Capture the cell that displays the provided text and extract its (x, y) central coordinate. 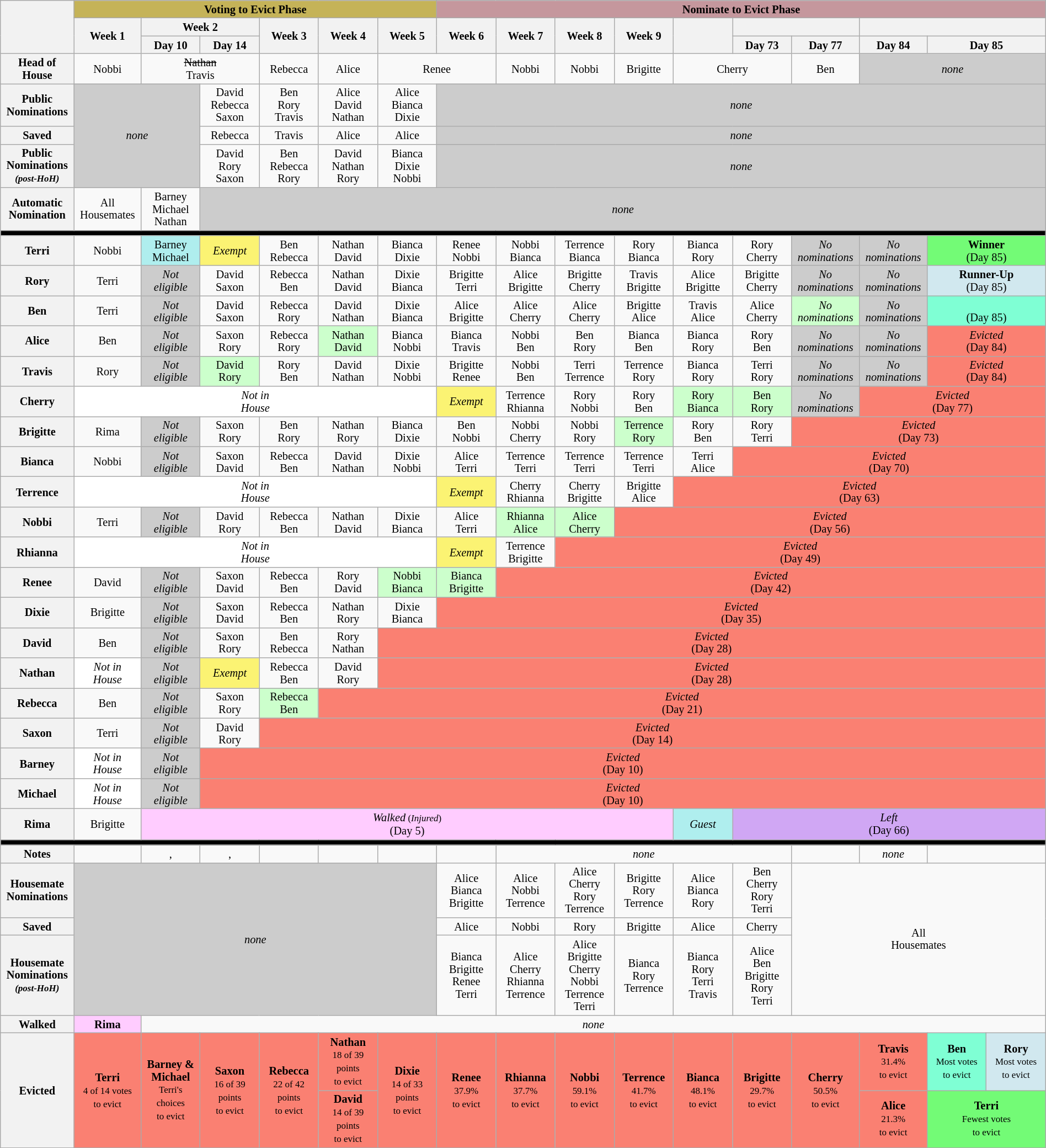
NobbiCherry (525, 432)
BrigitteRoryTerrence (643, 890)
Barney &MichaelTerri's choicesto evict (171, 1090)
BiancaBen (643, 341)
Evicted(Day 56) (830, 522)
Rory Most votes to evict (1016, 1061)
DavidRorySaxon (230, 166)
BenRoryTravis (289, 105)
RhiannaAlice (525, 522)
Nobbi59.1% to evict (585, 1090)
Guest (703, 824)
AliceNobbiTerrence (525, 890)
TerrenceRhianna (525, 402)
Brigitte 29.7% to evict (762, 1090)
Nathan (38, 672)
Runner-Up(Day 85) (986, 280)
BarneyMichaelNathan (171, 209)
AliceCherryRhiannaTerrence (525, 975)
Walked (38, 1024)
Evicted(Day 70) (889, 461)
RoryDavid (348, 582)
TerriRory (762, 371)
TerrenceBianca (585, 251)
Week 5 (407, 35)
Nathan18 of 39 pointsto evict (348, 1061)
BiancaRoryTerriTravis (703, 975)
Alice 21.3% to evict (894, 1119)
RoryNobbi (585, 402)
Evicted(Day 77) (953, 402)
AliceBrigitteCherryNobbiTerrenceTerri (585, 975)
Bianca (38, 461)
Terrence (38, 492)
HousemateNominations (post-HoH) (38, 975)
BenRebeccaRory (289, 166)
Day 73 (762, 45)
Public Nominations(post-HoH) (38, 166)
Dixie14 of 33 pointsto evict (407, 1090)
Saxon 16 of 39 pointsto evict (230, 1090)
Cherry 50.5% to evict (825, 1090)
Day 77 (825, 45)
BiancaTravis (467, 341)
Day 85 (986, 45)
Rhianna37.7% to evict (525, 1090)
Rebecca22 of 42 pointsto evict (289, 1090)
AutomaticNomination (38, 209)
Week 9 (643, 35)
TravisBrigitte (643, 280)
Day 84 (894, 45)
CherryBrigitte (585, 492)
David Rory (230, 371)
Barney (38, 763)
BiancaDixieNobbi (407, 166)
Evicted(Day 21) (682, 703)
Nominate to Evict Phase (741, 9)
Rhianna (38, 552)
BarneyMichael (171, 251)
Public Nominations (38, 105)
Terrence41.7% to evict (643, 1090)
Day 14 (230, 45)
BrigitteTerri (467, 280)
AliceBiancaDixie (407, 105)
Week 2 (200, 26)
Bianca48.1% to evict (703, 1090)
NobbiRory (585, 432)
BiancaRoryTerrence (643, 975)
Terri Fewest votes to evict (986, 1119)
DavidNathanRory (348, 166)
CherryRhianna (525, 492)
Ben Most votes to evict (957, 1061)
Evicted(Day 63) (860, 492)
TerrenceBrigitte (525, 552)
Evicted(Day 49) (800, 552)
RoryNathan (348, 642)
TerriTerrence (585, 371)
Saxon (38, 733)
Week 1 (108, 35)
Week 6 (467, 35)
Evicted (38, 1090)
Walked (Injured)(Day 5) (407, 824)
NathanTravis (200, 68)
Head ofHouse (38, 68)
Evicted(Day 73) (919, 432)
Left (Day 66) (889, 824)
AliceBiancaBrigitte (467, 890)
Voting to Evict Phase (255, 9)
Week 7 (525, 35)
TravisAlice (703, 311)
BiancaBrigitte (467, 582)
BrigitteRenee (467, 371)
AliceDavidNathan (348, 105)
Winner(Day 85) (986, 251)
RoryTerri (762, 432)
RoryCherry (762, 251)
ReneeNobbi (467, 251)
Michael (38, 794)
BenCherryRoryTerri (762, 890)
AliceCherryRoryTerrence (585, 890)
Evicted(Day 14) (652, 733)
HousemateNominations (38, 890)
AliceBenBrigitteRoryTerri (762, 975)
TerriAlice (703, 461)
BenNobbi (467, 432)
Renee37.9%to evict (467, 1090)
Week 3 (289, 35)
Terri4 of 14 votesto evict (108, 1090)
BiancaBrigitteReneeTerri (467, 975)
Evicted(Day 42) (771, 582)
Week 8 (585, 35)
Week 4 (348, 35)
AliceBiancaRory (703, 890)
Evicted(Day 35) (741, 613)
BiancaNobbi (407, 341)
David14 of 39 pointsto evict (348, 1119)
Dixie (38, 613)
Notes (38, 854)
DavidRebeccaSaxon (230, 105)
Not eligible (171, 733)
(Day 85) (986, 311)
Day 10 (171, 45)
Travis 31.4% to evict (894, 1061)
